From the cell containing the given text, extract its center point as (X, Y) coordinate. 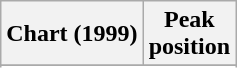
Chart (1999) (72, 34)
Peakposition (189, 34)
